Scan for the cell matching the given text and deliver its (X, Y) coordinate at center. 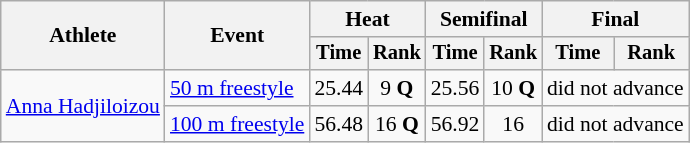
100 m freestyle (237, 124)
50 m freestyle (237, 88)
9 Q (397, 88)
25.56 (456, 88)
56.92 (456, 124)
56.48 (338, 124)
10 Q (513, 88)
Final (616, 19)
16 Q (397, 124)
Athlete (83, 36)
25.44 (338, 88)
Semifinal (484, 19)
16 (513, 124)
Anna Hadjiloizou (83, 106)
Event (237, 36)
Heat (367, 19)
